Scan for the cell matching the given text and deliver its (x, y) coordinate at center. 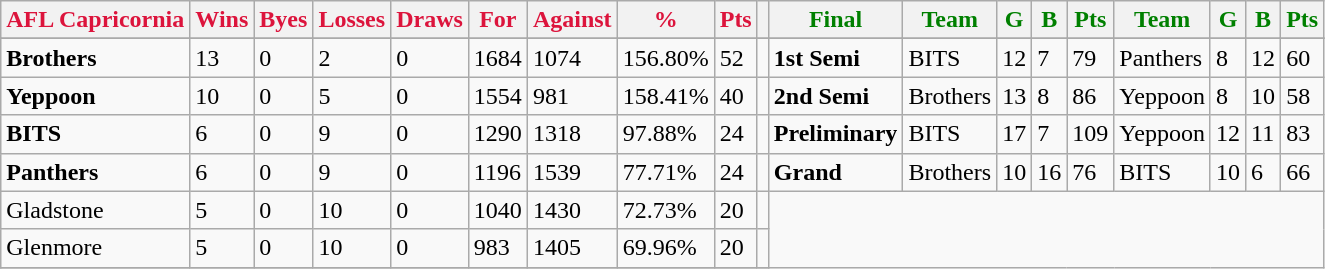
Grand (836, 172)
Losses (352, 20)
72.73% (666, 210)
86 (1090, 96)
% (666, 20)
1st Semi (836, 58)
983 (498, 248)
60 (1302, 58)
1430 (572, 210)
1318 (572, 134)
17 (1014, 134)
2nd Semi (836, 96)
79 (1090, 58)
Against (572, 20)
16 (1050, 172)
66 (1302, 172)
40 (736, 96)
Wins (222, 20)
77.71% (666, 172)
52 (736, 58)
158.41% (666, 96)
Final (836, 20)
1290 (498, 134)
1405 (572, 248)
For (498, 20)
1040 (498, 210)
Gladstone (96, 210)
981 (572, 96)
2 (352, 58)
11 (1264, 134)
AFL Capricornia (96, 20)
Draws (430, 20)
156.80% (666, 58)
Glenmore (96, 248)
58 (1302, 96)
109 (1090, 134)
1684 (498, 58)
1196 (498, 172)
Preliminary (836, 134)
69.96% (666, 248)
76 (1090, 172)
83 (1302, 134)
97.88% (666, 134)
Byes (284, 20)
1554 (498, 96)
1074 (572, 58)
1539 (572, 172)
